Extract the [X, Y] coordinate from the center of the cell holding the provided text.  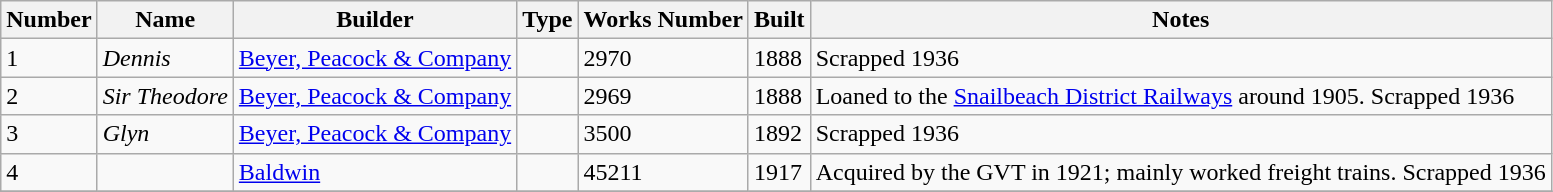
Built [779, 20]
Glyn [165, 134]
Builder [374, 20]
1917 [779, 172]
2 [49, 96]
Type [548, 20]
Sir Theodore [165, 96]
2969 [663, 96]
Notes [1180, 20]
Baldwin [374, 172]
1892 [779, 134]
Name [165, 20]
3 [49, 134]
Dennis [165, 58]
1 [49, 58]
Acquired by the GVT in 1921; mainly worked freight trains. Scrapped 1936 [1180, 172]
45211 [663, 172]
4 [49, 172]
2970 [663, 58]
Works Number [663, 20]
Number [49, 20]
3500 [663, 134]
Loaned to the Snailbeach District Railways around 1905. Scrapped 1936 [1180, 96]
